Capture the cell that displays the provided text and extract its [X, Y] central coordinate. 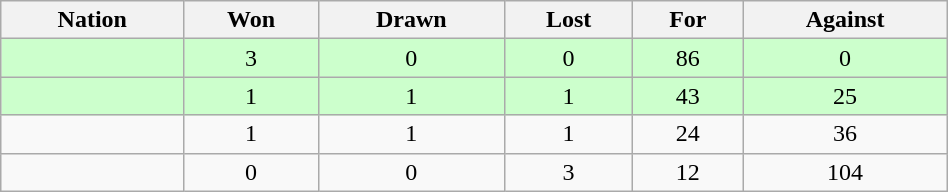
24 [688, 134]
Drawn [411, 20]
86 [688, 58]
36 [845, 134]
25 [845, 96]
12 [688, 172]
Against [845, 20]
Won [252, 20]
Lost [568, 20]
Nation [92, 20]
For [688, 20]
43 [688, 96]
104 [845, 172]
